For the text-containing cell, return its midpoint in [X, Y] coordinate format. 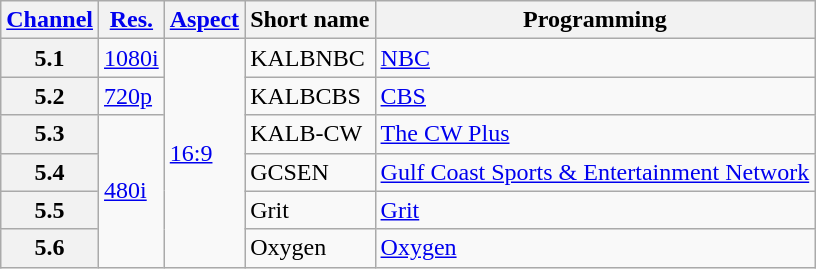
5.6 [50, 248]
Programming [595, 20]
NBC [595, 58]
Short name [310, 20]
5.4 [50, 172]
5.5 [50, 210]
Res. [132, 20]
5.2 [50, 96]
KALBCBS [310, 96]
CBS [595, 96]
16:9 [204, 153]
Channel [50, 20]
GCSEN [310, 172]
Gulf Coast Sports & Entertainment Network [595, 172]
KALB-CW [310, 134]
5.3 [50, 134]
720p [132, 96]
480i [132, 191]
5.1 [50, 58]
The CW Plus [595, 134]
Aspect [204, 20]
1080i [132, 58]
KALBNBC [310, 58]
